Locate the cell with the specified text and output its (X, Y) center coordinate. 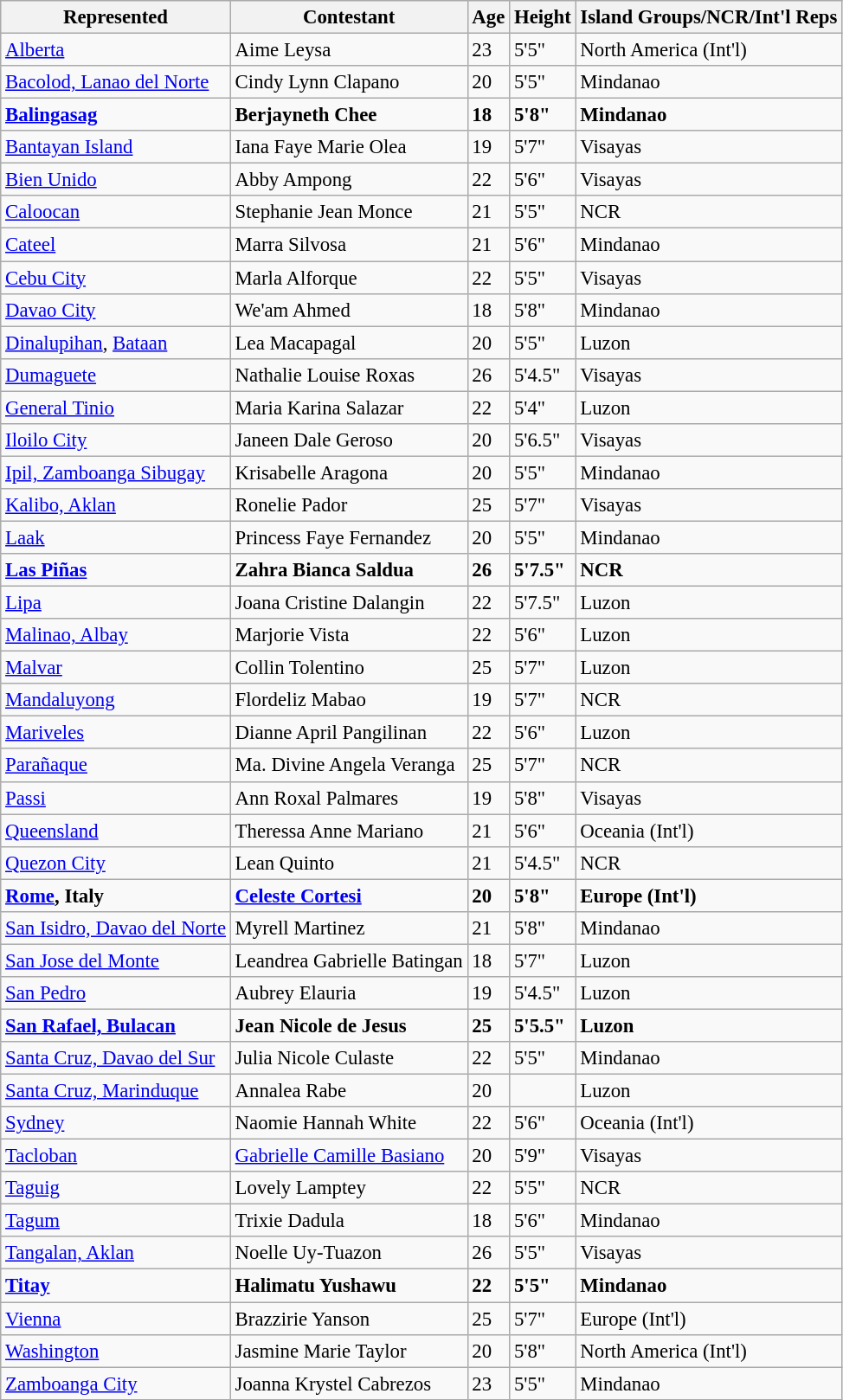
Leandrea Gabrielle Batingan (349, 960)
Height (543, 17)
Krisabelle Aragona (349, 472)
Bantayan Island (116, 147)
Joanna Krystel Cabrezos (349, 1384)
Tangalan, Aklan (116, 1254)
Marra Silvosa (349, 245)
Malvar (116, 668)
Bacolod, Lanao del Norte (116, 82)
Lea Macapagal (349, 343)
Stephanie Jean Monce (349, 212)
Queensland (116, 831)
Contestant (349, 17)
Iloilo City (116, 440)
Dumaguete (116, 375)
Aubrey Elauria (349, 993)
San Rafael, Bulacan (116, 1025)
Abby Ampong (349, 180)
Julia Nicole Culaste (349, 1058)
Balingasag (116, 115)
Quezon City (116, 863)
Tacloban (116, 1156)
Las Piñas (116, 570)
Washington (116, 1351)
Malinao, Albay (116, 635)
Cateel (116, 245)
Zamboanga City (116, 1384)
Vienna (116, 1319)
Nathalie Louise Roxas (349, 375)
5'4" (543, 408)
Parañaque (116, 766)
Mariveles (116, 733)
San Isidro, Davao del Norte (116, 928)
Santa Cruz, Marinduque (116, 1091)
Lipa (116, 603)
Jasmine Marie Taylor (349, 1351)
Princess Faye Fernandez (349, 537)
Santa Cruz, Davao del Sur (116, 1058)
Rome, Italy (116, 896)
Maria Karina Salazar (349, 408)
Kalibo, Aklan (116, 505)
Halimatu Yushawu (349, 1286)
Bien Unido (116, 180)
Flordeliz Mabao (349, 700)
Noelle Uy-Tuazon (349, 1254)
5'9" (543, 1156)
Trixie Dadula (349, 1221)
Celeste Cortesi (349, 896)
Cebu City (116, 278)
Theressa Anne Mariano (349, 831)
Gabrielle Camille Basiano (349, 1156)
Passi (116, 798)
Dianne April Pangilinan (349, 733)
Cindy Lynn Clapano (349, 82)
Naomie Hannah White (349, 1123)
Joana Cristine Dalangin (349, 603)
Myrell Martinez (349, 928)
Jean Nicole de Jesus (349, 1025)
5'6.5" (543, 440)
Represented (116, 17)
Marla Alforque (349, 278)
General Tinio (116, 408)
Brazzirie Yanson (349, 1319)
Sydney (116, 1123)
Tagum (116, 1221)
Collin Tolentino (349, 668)
San Pedro (116, 993)
Ma. Divine Angela Veranga (349, 766)
Janeen Dale Geroso (349, 440)
Zahra Bianca Saldua (349, 570)
Marjorie Vista (349, 635)
Ipil, Zamboanga Sibugay (116, 472)
Ronelie Pador (349, 505)
Laak (116, 537)
Island Groups/NCR/Int'l Reps (709, 17)
We'am Ahmed (349, 310)
Caloocan (116, 212)
Alberta (116, 50)
Taguig (116, 1188)
San Jose del Monte (116, 960)
Berjayneth Chee (349, 115)
Iana Faye Marie Olea (349, 147)
5'5.5" (543, 1025)
Age (488, 17)
Aime Leysa (349, 50)
Mandaluyong (116, 700)
Lean Quinto (349, 863)
Titay (116, 1286)
Lovely Lamptey (349, 1188)
Annalea Rabe (349, 1091)
Davao City (116, 310)
Dinalupihan, Bataan (116, 343)
Ann Roxal Palmares (349, 798)
